Identify which cell holds the provided text, then report its (x, y) central coordinate. 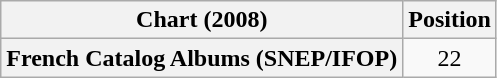
Chart (2008) (202, 20)
French Catalog Albums (SNEP/IFOP) (202, 58)
22 (450, 58)
Position (450, 20)
